Scan for the cell matching the given text and deliver its [x, y] coordinate at center. 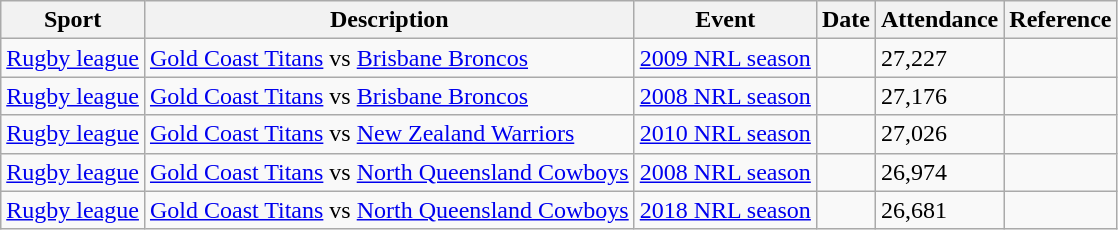
Sport [73, 20]
Gold Coast Titans vs New Zealand Warriors [389, 134]
26,974 [939, 172]
27,176 [939, 96]
Reference [1060, 20]
26,681 [939, 210]
Event [725, 20]
2010 NRL season [725, 134]
Date [846, 20]
Description [389, 20]
Attendance [939, 20]
27,026 [939, 134]
27,227 [939, 58]
2009 NRL season [725, 58]
2018 NRL season [725, 210]
